Return the [X, Y] coordinate for the center point of the cell that contains the specified text.  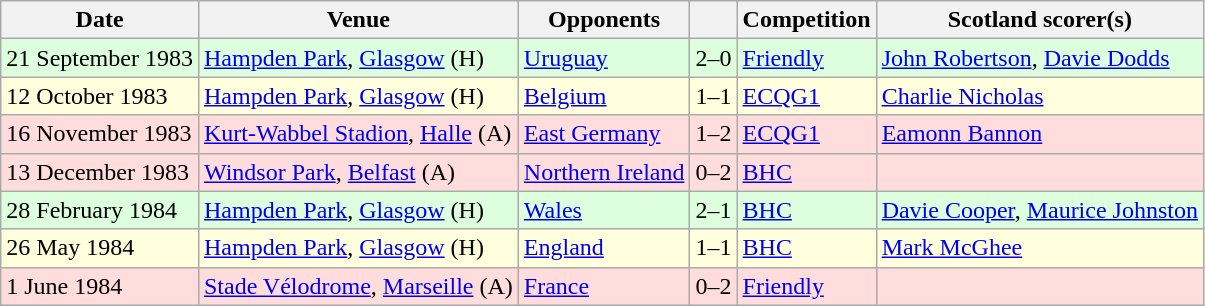
England [604, 248]
Competition [806, 20]
16 November 1983 [100, 134]
13 December 1983 [100, 172]
John Robertson, Davie Dodds [1040, 58]
Venue [358, 20]
Uruguay [604, 58]
Northern Ireland [604, 172]
Stade Vélodrome, Marseille (A) [358, 286]
1 June 1984 [100, 286]
Belgium [604, 96]
Davie Cooper, Maurice Johnston [1040, 210]
Eamonn Bannon [1040, 134]
Mark McGhee [1040, 248]
1–2 [714, 134]
Windsor Park, Belfast (A) [358, 172]
28 February 1984 [100, 210]
Kurt-Wabbel Stadion, Halle (A) [358, 134]
2–0 [714, 58]
Wales [604, 210]
France [604, 286]
Date [100, 20]
2–1 [714, 210]
East Germany [604, 134]
21 September 1983 [100, 58]
Charlie Nicholas [1040, 96]
Scotland scorer(s) [1040, 20]
Opponents [604, 20]
26 May 1984 [100, 248]
12 October 1983 [100, 96]
